For the text-containing cell, return its midpoint in (X, Y) coordinate format. 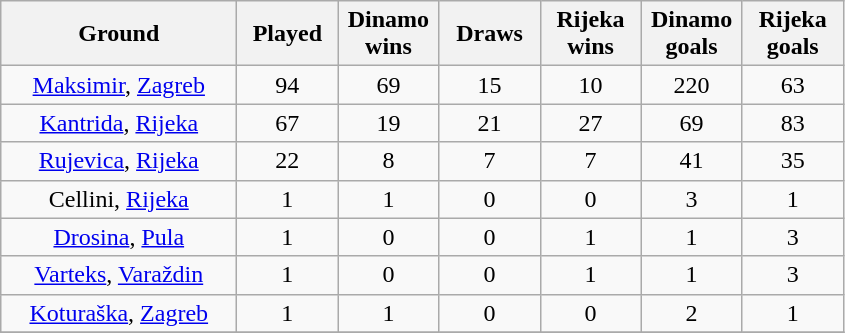
Dinamo goals (692, 34)
2 (692, 313)
Cellini, Rijeka (119, 199)
27 (590, 123)
Rujevica, Rijeka (119, 161)
Dinamo wins (388, 34)
15 (490, 85)
Maksimir, Zagreb (119, 85)
Kantrida, Rijeka (119, 123)
94 (288, 85)
220 (692, 85)
22 (288, 161)
Koturaška, Zagreb (119, 313)
Ground (119, 34)
41 (692, 161)
21 (490, 123)
Rijeka wins (590, 34)
Rijeka goals (792, 34)
19 (388, 123)
Drosina, Pula (119, 237)
83 (792, 123)
63 (792, 85)
10 (590, 85)
Varteks, Varaždin (119, 275)
Draws (490, 34)
8 (388, 161)
35 (792, 161)
Played (288, 34)
67 (288, 123)
